Provide the [X, Y] coordinate of the cell's center where the given text is located.  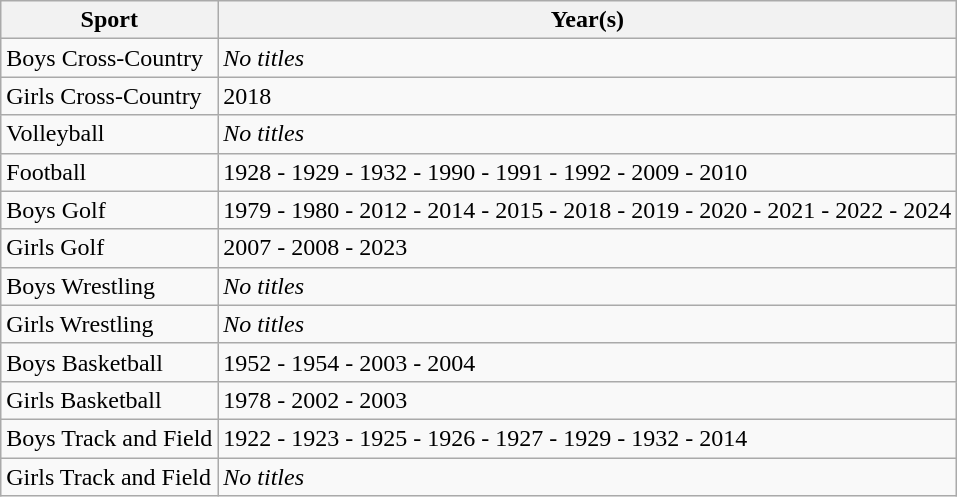
1922 - 1923 - 1925 - 1926 - 1927 - 1929 - 1932 - 2014 [588, 438]
Girls Track and Field [110, 477]
1952 - 1954 - 2003 - 2004 [588, 362]
Boys Golf [110, 210]
Boys Wrestling [110, 286]
Boys Basketball [110, 362]
1928 - 1929 - 1932 - 1990 - 1991 - 1992 - 2009 - 2010 [588, 172]
2018 [588, 96]
Girls Wrestling [110, 324]
2007 - 2008 - 2023 [588, 248]
Girls Basketball [110, 400]
Volleyball [110, 134]
Girls Cross-Country [110, 96]
Boys Track and Field [110, 438]
1978 - 2002 - 2003 [588, 400]
Girls Golf [110, 248]
Football [110, 172]
Sport [110, 20]
1979 - 1980 - 2012 - 2014 - 2015 - 2018 - 2019 - 2020 - 2021 - 2022 - 2024 [588, 210]
Year(s) [588, 20]
Boys Cross-Country [110, 58]
